Output the [x, y] coordinate of the center of the cell containing the given text.  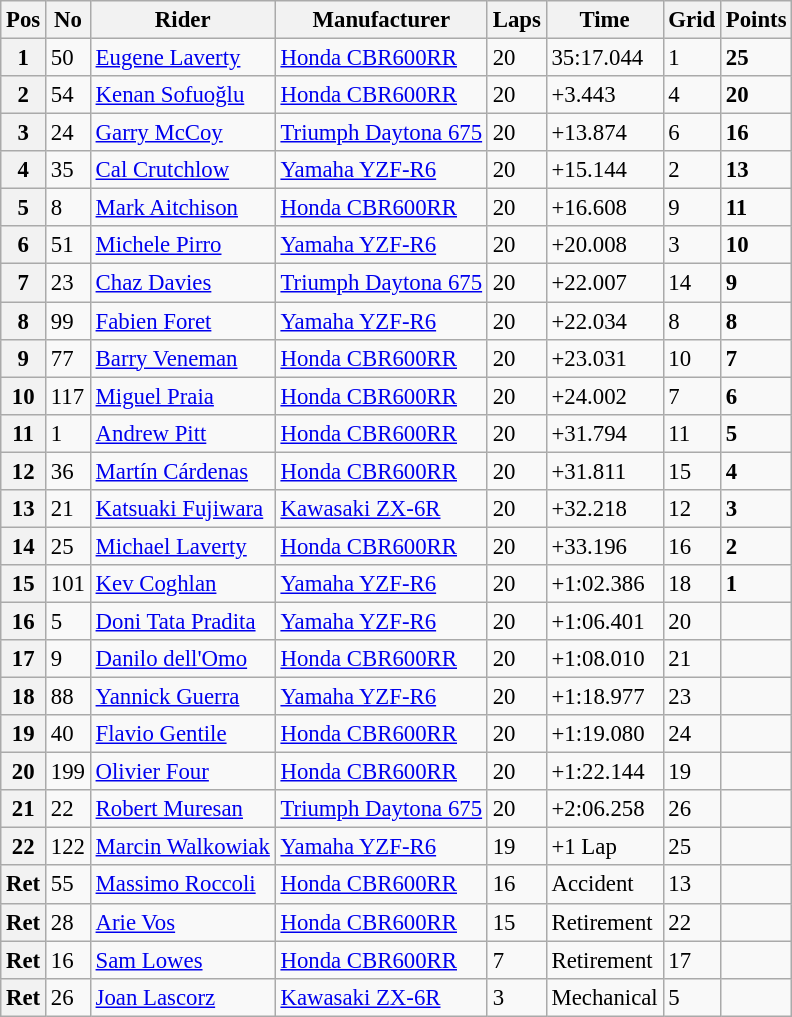
Kev Coghlan [182, 584]
Michael Laverty [182, 546]
99 [68, 321]
51 [68, 245]
35:17.044 [604, 58]
Arie Vos [182, 922]
+22.007 [604, 283]
Grid [692, 20]
Eugene Laverty [182, 58]
122 [68, 847]
Joan Lascorz [182, 997]
88 [68, 697]
77 [68, 358]
Manufacturer [381, 20]
Miguel Praia [182, 396]
+1:08.010 [604, 659]
28 [68, 922]
35 [68, 170]
Rider [182, 20]
+3.443 [604, 95]
+23.031 [604, 358]
+20.008 [604, 245]
Michele Pirro [182, 245]
+32.218 [604, 509]
+1:22.144 [604, 772]
Mark Aitchison [182, 208]
+31.811 [604, 471]
Katsuaki Fujiwara [182, 509]
117 [68, 396]
No [68, 20]
Olivier Four [182, 772]
36 [68, 471]
+16.608 [604, 208]
+2:06.258 [604, 809]
55 [68, 885]
Danilo dell'Omo [182, 659]
101 [68, 584]
Fabien Foret [182, 321]
50 [68, 58]
Points [756, 20]
Flavio Gentile [182, 734]
Chaz Davies [182, 283]
Pos [24, 20]
Marcin Walkowiak [182, 847]
+31.794 [604, 433]
199 [68, 772]
Sam Lowes [182, 960]
Accident [604, 885]
+22.034 [604, 321]
+1:06.401 [604, 621]
Mechanical [604, 997]
Andrew Pitt [182, 433]
+1 Lap [604, 847]
Robert Muresan [182, 809]
+1:18.977 [604, 697]
+24.002 [604, 396]
Massimo Roccoli [182, 885]
Martín Cárdenas [182, 471]
+15.144 [604, 170]
Kenan Sofuoğlu [182, 95]
Garry McCoy [182, 133]
Time [604, 20]
Barry Veneman [182, 358]
Cal Crutchlow [182, 170]
40 [68, 734]
Laps [516, 20]
Yannick Guerra [182, 697]
+13.874 [604, 133]
54 [68, 95]
+1:19.080 [604, 734]
Doni Tata Pradita [182, 621]
+33.196 [604, 546]
+1:02.386 [604, 584]
